Locate the cell with the specified text and output its (x, y) center coordinate. 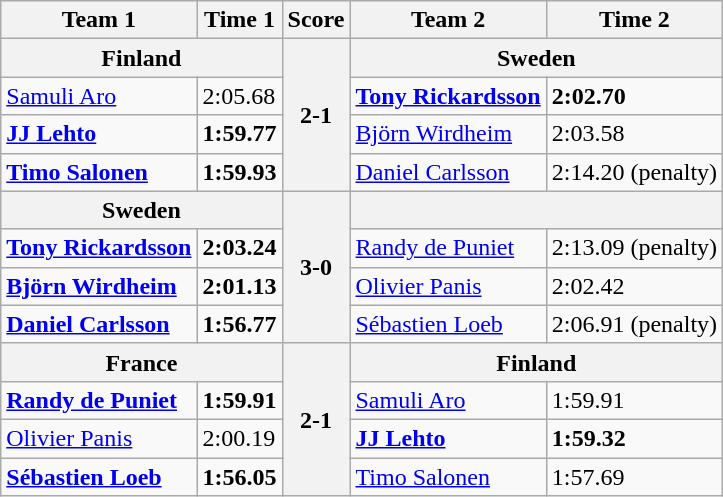
1:59.77 (240, 134)
Team 1 (99, 20)
France (142, 362)
1:56.77 (240, 324)
2:05.68 (240, 96)
1:59.93 (240, 172)
2:01.13 (240, 286)
2:03.24 (240, 248)
1:59.32 (634, 438)
1:57.69 (634, 477)
Time 1 (240, 20)
2:03.58 (634, 134)
1:56.05 (240, 477)
Time 2 (634, 20)
Team 2 (448, 20)
2:00.19 (240, 438)
2:14.20 (penalty) (634, 172)
2:02.42 (634, 286)
3-0 (316, 267)
Score (316, 20)
2:02.70 (634, 96)
2:13.09 (penalty) (634, 248)
2:06.91 (penalty) (634, 324)
